Return (x, y) of the center of cell containing provided text 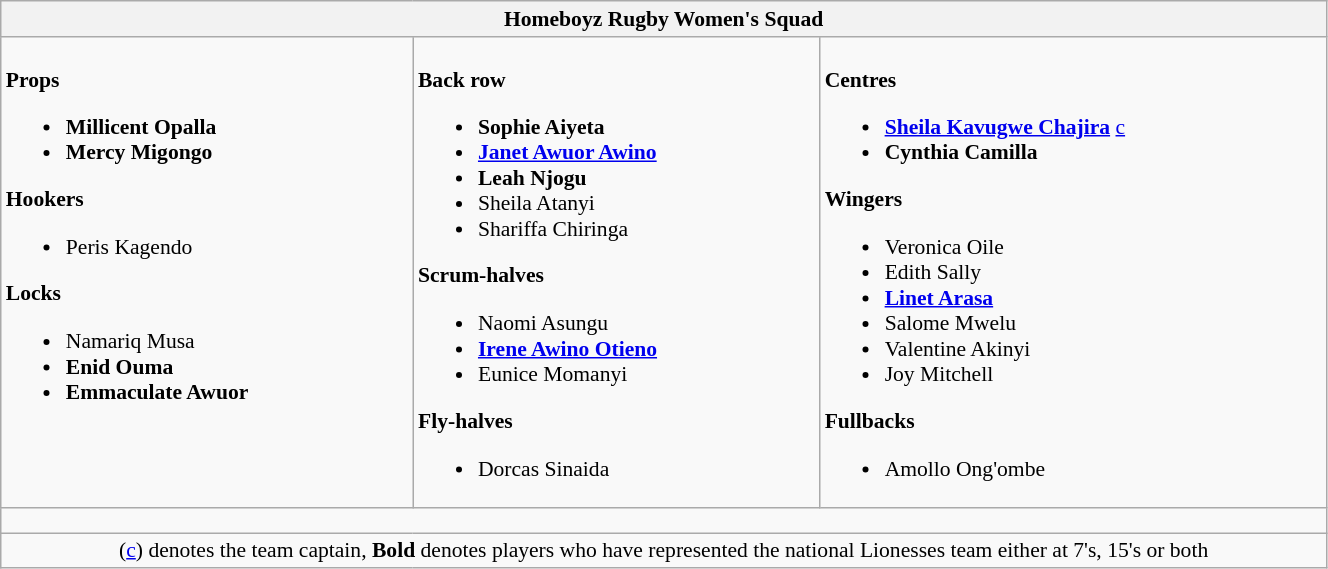
PropsMillicent OpallaMercy MigongoHookersPeris KagendoLocksNamariq MusaEnid OumaEmmaculate Awuor (207, 272)
(c) denotes the team captain, Bold denotes players who have represented the national Lionesses team either at 7's, 15's or both (664, 551)
Homeboyz Rugby Women's Squad (664, 19)
